Extract the [X, Y] coordinate from the center of the cell holding the provided text.  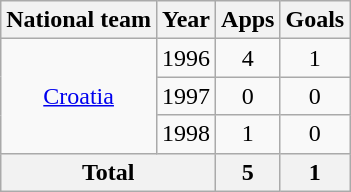
Croatia [79, 96]
1997 [186, 96]
4 [248, 58]
Total [108, 172]
National team [79, 20]
Goals [315, 20]
Year [186, 20]
5 [248, 172]
1996 [186, 58]
1998 [186, 134]
Apps [248, 20]
